Extract the (X, Y) coordinate from the center of the cell holding the provided text.  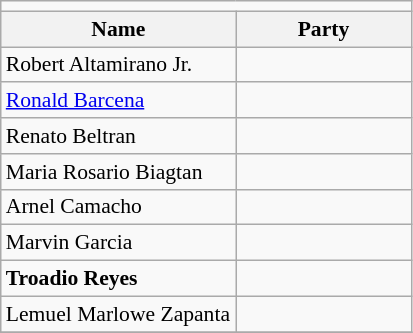
Arnel Camacho (118, 207)
Ronald Barcena (118, 101)
Renato Beltran (118, 136)
Name (118, 29)
Party (324, 29)
Robert Altamirano Jr. (118, 65)
Troadio Reyes (118, 279)
Lemuel Marlowe Zapanta (118, 314)
Marvin Garcia (118, 243)
Maria Rosario Biagtan (118, 172)
